Identify which cell holds the provided text, then report its [X, Y] central coordinate. 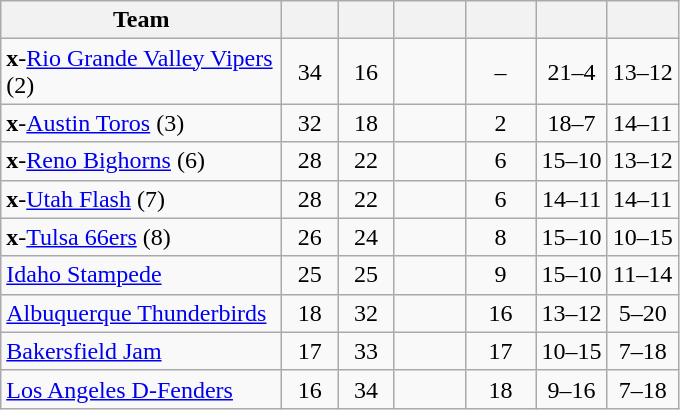
11–14 [642, 275]
Los Angeles D-Fenders [142, 389]
Albuquerque Thunderbirds [142, 313]
18–7 [572, 123]
x-Rio Grande Valley Vipers (2) [142, 72]
x-Austin Toros (3) [142, 123]
Team [142, 20]
33 [366, 351]
x-Reno Bighorns (6) [142, 161]
5–20 [642, 313]
26 [310, 237]
– [500, 72]
24 [366, 237]
21–4 [572, 72]
Bakersfield Jam [142, 351]
9–16 [572, 389]
x-Tulsa 66ers (8) [142, 237]
8 [500, 237]
9 [500, 275]
x-Utah Flash (7) [142, 199]
2 [500, 123]
Idaho Stampede [142, 275]
